Return [X, Y] of the center of cell containing provided text 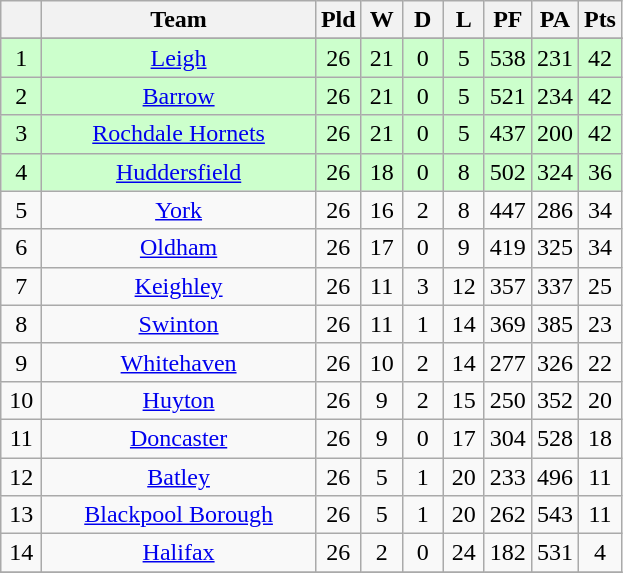
W [382, 20]
337 [554, 286]
447 [508, 210]
419 [508, 248]
231 [554, 58]
Pld [338, 20]
York [179, 210]
234 [554, 96]
352 [554, 400]
538 [508, 58]
16 [382, 210]
24 [464, 553]
23 [600, 324]
36 [600, 172]
15 [464, 400]
Rochdale Hornets [179, 134]
437 [508, 134]
543 [554, 515]
262 [508, 515]
L [464, 20]
521 [508, 96]
Leigh [179, 58]
13 [22, 515]
357 [508, 286]
182 [508, 553]
Team [179, 20]
528 [554, 438]
Keighley [179, 286]
Batley [179, 477]
Huddersfield [179, 172]
Doncaster [179, 438]
326 [554, 362]
233 [508, 477]
7 [22, 286]
6 [22, 248]
286 [554, 210]
304 [508, 438]
325 [554, 248]
502 [508, 172]
496 [554, 477]
Swinton [179, 324]
Oldham [179, 248]
25 [600, 286]
324 [554, 172]
Blackpool Borough [179, 515]
Halifax [179, 553]
250 [508, 400]
Barrow [179, 96]
PA [554, 20]
200 [554, 134]
369 [508, 324]
Whitehaven [179, 362]
PF [508, 20]
385 [554, 324]
277 [508, 362]
22 [600, 362]
Huyton [179, 400]
Pts [600, 20]
531 [554, 553]
D [422, 20]
